Return (x, y) of the center of cell containing provided text 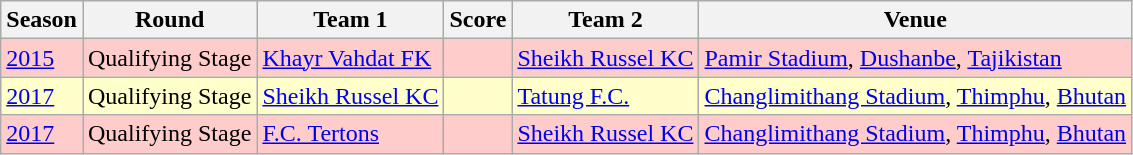
Pamir Stadium, Dushanbe, Tajikistan (916, 58)
Team 1 (350, 20)
F.C. Tertons (350, 134)
Team 2 (606, 20)
Venue (916, 20)
Season (42, 20)
2015 (42, 58)
Khayr Vahdat FK (350, 58)
Tatung F.C. (606, 96)
Round (169, 20)
Score (478, 20)
